Return (X, Y) of the center of cell containing provided text 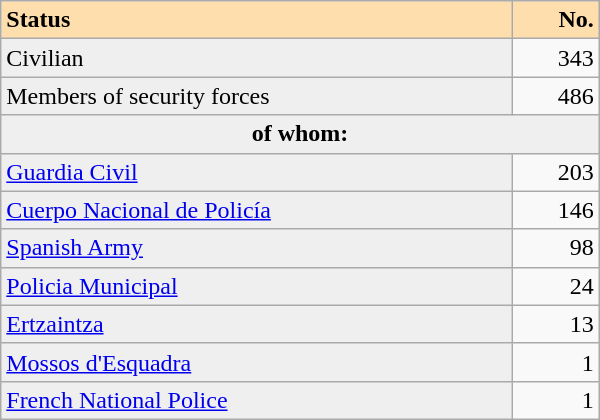
343 (556, 58)
Policia Municipal (256, 286)
Ertzaintza (256, 324)
Cuerpo Nacional de Policía (256, 210)
Mossos d'Esquadra (256, 362)
24 (556, 286)
13 (556, 324)
146 (556, 210)
No. (556, 20)
Status (256, 20)
98 (556, 248)
French National Police (256, 400)
Guardia Civil (256, 172)
Civilian (256, 58)
203 (556, 172)
486 (556, 96)
of whom: (300, 134)
Members of security forces (256, 96)
Spanish Army (256, 248)
